Output the (x, y) coordinate of the center of the cell containing the given text.  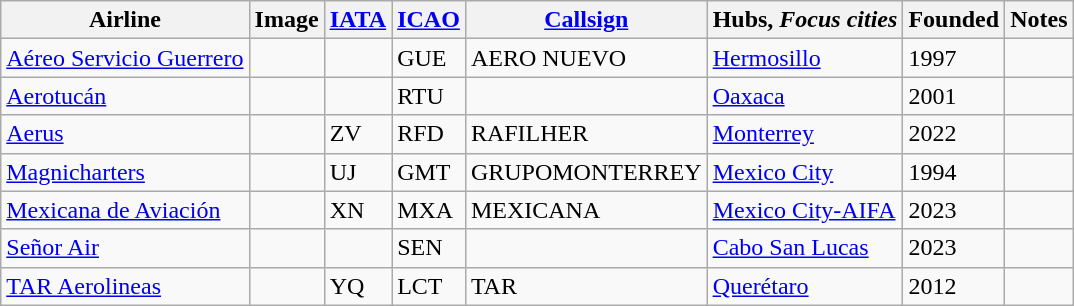
GMT (429, 172)
Magnicharters (125, 172)
ICAO (429, 20)
RAFILHER (586, 134)
RFD (429, 134)
1994 (954, 172)
Notes (1039, 20)
XN (358, 210)
2022 (954, 134)
Monterrey (805, 134)
Oaxaca (805, 96)
Mexico City-AIFA (805, 210)
SEN (429, 248)
LCT (429, 286)
RTU (429, 96)
MXA (429, 210)
Querétaro (805, 286)
Founded (954, 20)
Callsign (586, 20)
Aerotucán (125, 96)
Hubs, Focus cities (805, 20)
GUE (429, 58)
2001 (954, 96)
Cabo San Lucas (805, 248)
Airline (125, 20)
AERO NUEVO (586, 58)
YQ (358, 286)
IATA (358, 20)
MEXICANA (586, 210)
2012 (954, 286)
Mexicana de Aviación (125, 210)
UJ (358, 172)
GRUPOMONTERREY (586, 172)
Aéreo Servicio Guerrero (125, 58)
Hermosillo (805, 58)
Mexico City (805, 172)
Aerus (125, 134)
TAR (586, 286)
1997 (954, 58)
ZV (358, 134)
TAR Aerolineas (125, 286)
Image (286, 20)
Señor Air (125, 248)
